Extract the (x, y) coordinate from the center of the cell holding the provided text.  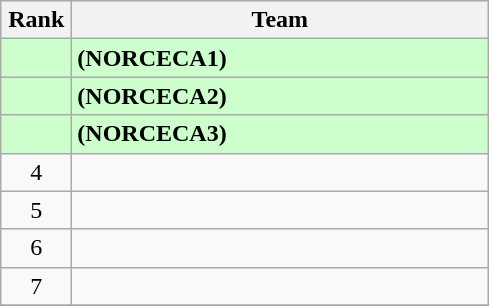
(NORCECA3) (280, 134)
(NORCECA1) (280, 58)
5 (36, 210)
6 (36, 248)
Team (280, 20)
7 (36, 286)
Rank (36, 20)
(NORCECA2) (280, 96)
4 (36, 172)
